Locate the cell with the specified text and output its (X, Y) center coordinate. 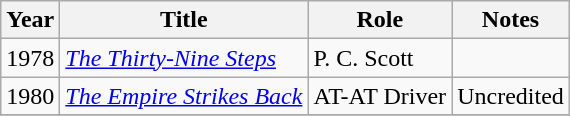
Title (184, 20)
Year (30, 20)
Uncredited (511, 96)
1978 (30, 58)
AT-AT Driver (380, 96)
The Empire Strikes Back (184, 96)
1980 (30, 96)
Notes (511, 20)
The Thirty-Nine Steps (184, 58)
P. C. Scott (380, 58)
Role (380, 20)
